Pinpoint the cell where the given text exists, returning its [x, y] midpoint coordinate. 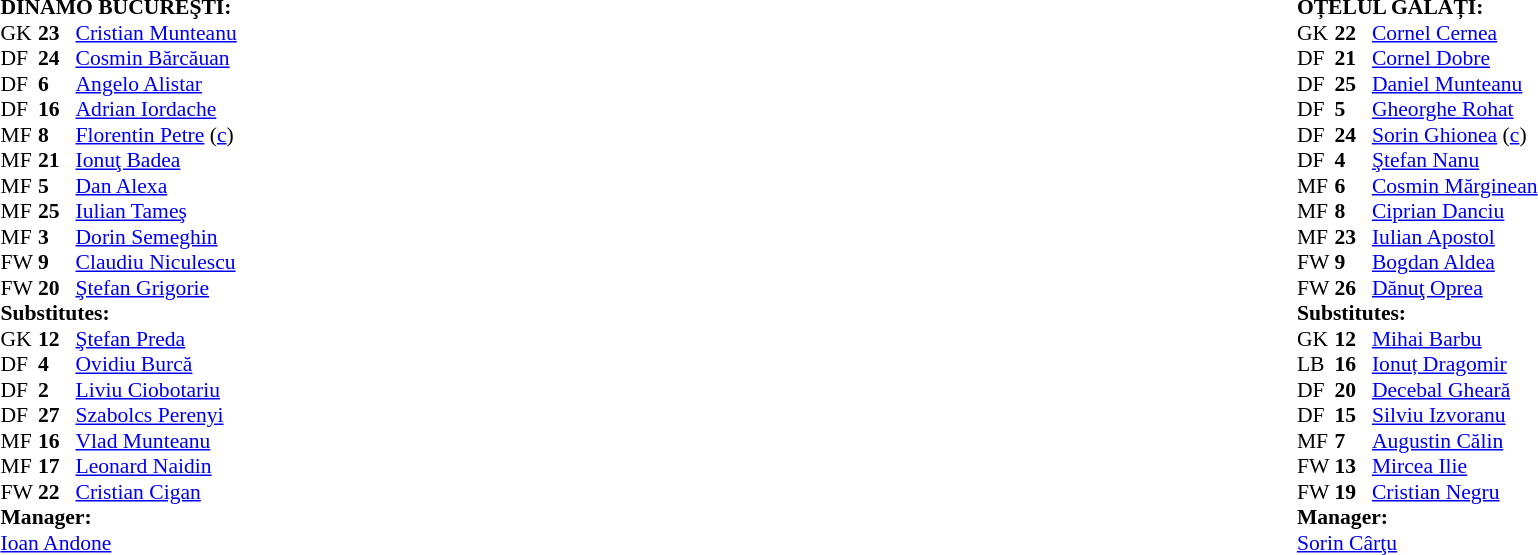
27 [57, 415]
Leonard Naidin [156, 467]
Dan Alexa [156, 186]
Angelo Alistar [156, 84]
Cosmin Mărginean [1455, 186]
Cristian Negru [1455, 492]
Cristian Cigan [156, 492]
Dănuţ Oprea [1455, 288]
Ionuț Dragomir [1455, 365]
Szabolcs Perenyi [156, 415]
15 [1353, 415]
3 [57, 237]
Ovidiu Burcă [156, 365]
Florentin Petre (c) [156, 135]
Augustin Călin [1455, 441]
26 [1353, 288]
19 [1353, 492]
7 [1353, 441]
Cornel Cernea [1455, 33]
Cristian Munteanu [156, 33]
LB [1316, 365]
Claudiu Niculescu [156, 263]
Mihai Barbu [1455, 339]
13 [1353, 467]
Ştefan Grigorie [156, 288]
Decebal Gheară [1455, 390]
Iulian Tameş [156, 211]
Bogdan Aldea [1455, 263]
Sorin Ghionea (c) [1455, 135]
Mircea Ilie [1455, 467]
Liviu Ciobotariu [156, 390]
Cornel Dobre [1455, 59]
17 [57, 467]
Ciprian Danciu [1455, 211]
Adrian Iordache [156, 109]
Daniel Munteanu [1455, 84]
Silviu Izvoranu [1455, 415]
Ionuţ Badea [156, 161]
Ştefan Preda [156, 339]
Gheorghe Rohat [1455, 109]
Ştefan Nanu [1455, 161]
Vlad Munteanu [156, 441]
Iulian Apostol [1455, 237]
2 [57, 390]
Cosmin Bărcăuan [156, 59]
Dorin Semeghin [156, 237]
